Capture the cell that displays the provided text and extract its [X, Y] central coordinate. 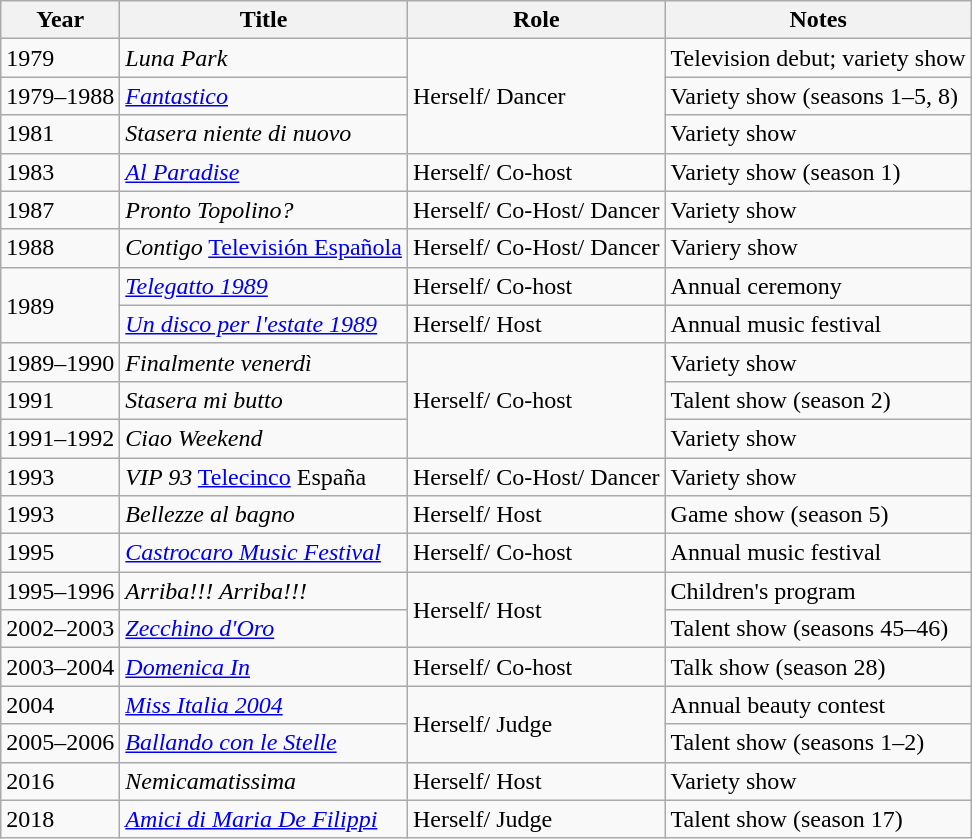
Stasera mi butto [264, 400]
Telegatto 1989 [264, 286]
1995–1996 [60, 591]
1988 [60, 248]
Al Paradise [264, 172]
Un disco per l'estate 1989 [264, 324]
1979 [60, 58]
Talent show (seasons 1–2) [818, 743]
Year [60, 20]
Talent show (season 17) [818, 819]
Title [264, 20]
1979–1988 [60, 96]
Nemicamatissima [264, 781]
2003–2004 [60, 667]
Game show (season 5) [818, 515]
Bellezze al bagno [264, 515]
Talk show (season 28) [818, 667]
1987 [60, 210]
Amici di Maria De Filippi [264, 819]
Annual ceremony [818, 286]
2016 [60, 781]
Finalmente venerdì [264, 362]
1991 [60, 400]
Role [536, 20]
Miss Italia 2004 [264, 705]
Pronto Topolino? [264, 210]
2002–2003 [60, 629]
Variery show [818, 248]
Talent show (season 2) [818, 400]
VIP 93 Telecinco España [264, 477]
1983 [60, 172]
Variety show (seasons 1–5, 8) [818, 96]
Talent show (seasons 45–46) [818, 629]
2005–2006 [60, 743]
Arriba!!! Arriba!!! [264, 591]
Herself/ Dancer [536, 96]
Zecchino d'Oro [264, 629]
Notes [818, 20]
1991–1992 [60, 438]
Ciao Weekend [264, 438]
Luna Park [264, 58]
Castrocaro Music Festival [264, 553]
Fantastico [264, 96]
Children's program [818, 591]
1989 [60, 305]
Stasera niente di nuovo [264, 134]
Contigo Televisión Española [264, 248]
1981 [60, 134]
Variety show (season 1) [818, 172]
Domenica In [264, 667]
Ballando con le Stelle [264, 743]
1995 [60, 553]
1989–1990 [60, 362]
Television debut; variety show [818, 58]
2004 [60, 705]
2018 [60, 819]
Annual beauty contest [818, 705]
